Determine the (x, y) coordinate at the center of the cell enclosing the given text.  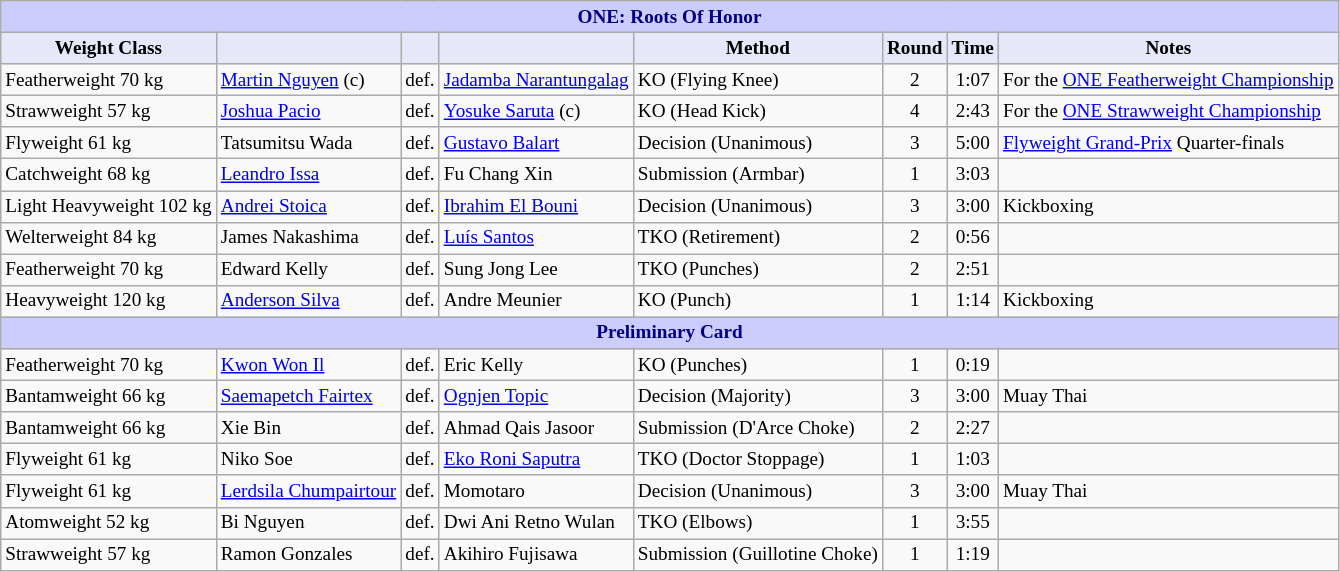
2:43 (972, 111)
Ramon Gonzales (308, 554)
KO (Flying Knee) (758, 80)
KO (Punch) (758, 301)
Ahmad Qais Jasoor (536, 428)
3:55 (972, 523)
Eko Roni Saputra (536, 460)
Heavyweight 120 kg (108, 301)
Decision (Majority) (758, 396)
Andre Meunier (536, 301)
Luís Santos (536, 238)
1:07 (972, 80)
Welterweight 84 kg (108, 238)
Round (914, 48)
TKO (Doctor Stoppage) (758, 460)
Akihiro Fujisawa (536, 554)
1:19 (972, 554)
James Nakashima (308, 238)
Xie Bin (308, 428)
Ognjen Topic (536, 396)
Yosuke Saruta (c) (536, 111)
Niko Soe (308, 460)
1:03 (972, 460)
Notes (1168, 48)
1:14 (972, 301)
TKO (Punches) (758, 270)
TKO (Retirement) (758, 238)
Lerdsila Chumpairtour (308, 491)
0:56 (972, 238)
Gustavo Balart (536, 143)
Submission (Armbar) (758, 175)
Weight Class (108, 48)
Time (972, 48)
Sung Jong Lee (536, 270)
Ibrahim El Bouni (536, 206)
Bi Nguyen (308, 523)
ONE: Roots Of Honor (670, 17)
Kwon Won Il (308, 365)
Eric Kelly (536, 365)
Tatsumitsu Wada (308, 143)
Jadamba Narantungalag (536, 80)
Dwi Ani Retno Wulan (536, 523)
3:03 (972, 175)
Atomweight 52 kg (108, 523)
Light Heavyweight 102 kg (108, 206)
Anderson Silva (308, 301)
Leandro Issa (308, 175)
Catchweight 68 kg (108, 175)
KO (Punches) (758, 365)
Preliminary Card (670, 333)
4 (914, 111)
For the ONE Featherweight Championship (1168, 80)
Method (758, 48)
Momotaro (536, 491)
Martin Nguyen (c) (308, 80)
2:51 (972, 270)
Joshua Pacio (308, 111)
TKO (Elbows) (758, 523)
5:00 (972, 143)
For the ONE Strawweight Championship (1168, 111)
KO (Head Kick) (758, 111)
Saemapetch Fairtex (308, 396)
Edward Kelly (308, 270)
Fu Chang Xin (536, 175)
Submission (D'Arce Choke) (758, 428)
Flyweight Grand-Prix Quarter-finals (1168, 143)
2:27 (972, 428)
Submission (Guillotine Choke) (758, 554)
Andrei Stoica (308, 206)
0:19 (972, 365)
